Find where the given text appears and provide that cell's center as (X, Y) coordinate. 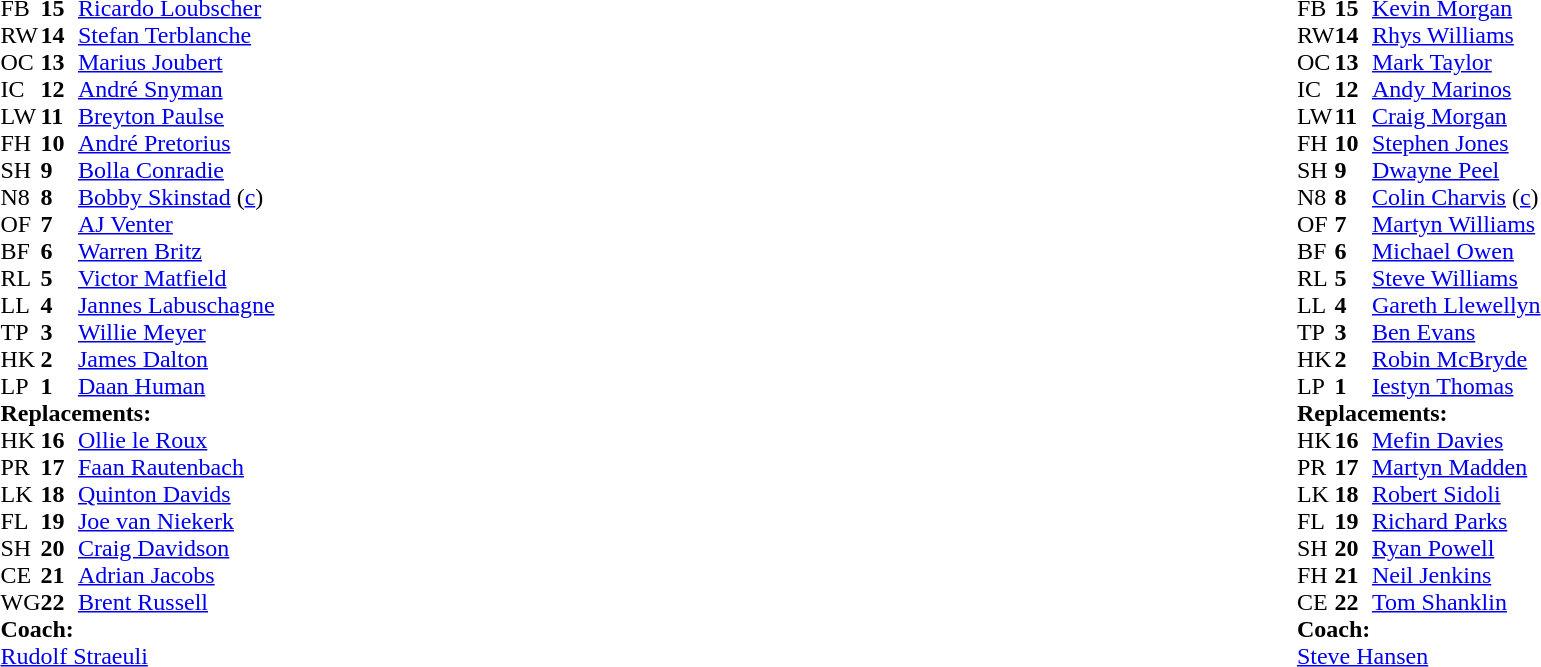
Warren Britz (176, 252)
Neil Jenkins (1456, 576)
Victor Matfield (176, 278)
Colin Charvis (c) (1456, 198)
Mefin Davies (1456, 440)
Steve Williams (1456, 278)
Marius Joubert (176, 62)
Martyn Williams (1456, 224)
Mark Taylor (1456, 62)
AJ Venter (176, 224)
Richard Parks (1456, 522)
André Pretorius (176, 144)
Craig Davidson (176, 548)
Gareth Llewellyn (1456, 306)
Michael Owen (1456, 252)
Stephen Jones (1456, 144)
Quinton Davids (176, 494)
Martyn Madden (1456, 468)
Brent Russell (176, 602)
Dwayne Peel (1456, 170)
Stefan Terblanche (176, 36)
Daan Human (176, 386)
Rhys Williams (1456, 36)
Jannes Labuschagne (176, 306)
Andy Marinos (1456, 90)
Tom Shanklin (1456, 602)
Bolla Conradie (176, 170)
Ollie le Roux (176, 440)
Willie Meyer (176, 332)
Robin McBryde (1456, 360)
Iestyn Thomas (1456, 386)
Ben Evans (1456, 332)
Breyton Paulse (176, 116)
WG (20, 602)
Adrian Jacobs (176, 576)
Joe van Niekerk (176, 522)
Robert Sidoli (1456, 494)
Ryan Powell (1456, 548)
André Snyman (176, 90)
Craig Morgan (1456, 116)
Bobby Skinstad (c) (176, 198)
James Dalton (176, 360)
Faan Rautenbach (176, 468)
